From the cell containing the given text, extract its center point as (X, Y) coordinate. 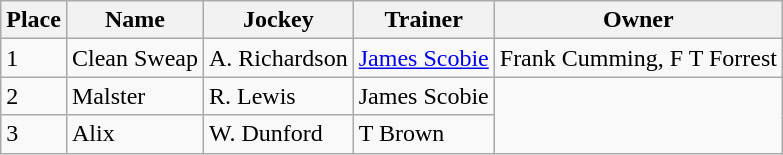
Owner (638, 20)
Alix (134, 134)
3 (34, 134)
Clean Sweap (134, 58)
2 (34, 96)
R. Lewis (278, 96)
1 (34, 58)
Place (34, 20)
Frank Cumming, F T Forrest (638, 58)
Malster (134, 96)
Trainer (424, 20)
A. Richardson (278, 58)
Jockey (278, 20)
W. Dunford (278, 134)
T Brown (424, 134)
Name (134, 20)
